Identify which cell holds the provided text, then report its (x, y) central coordinate. 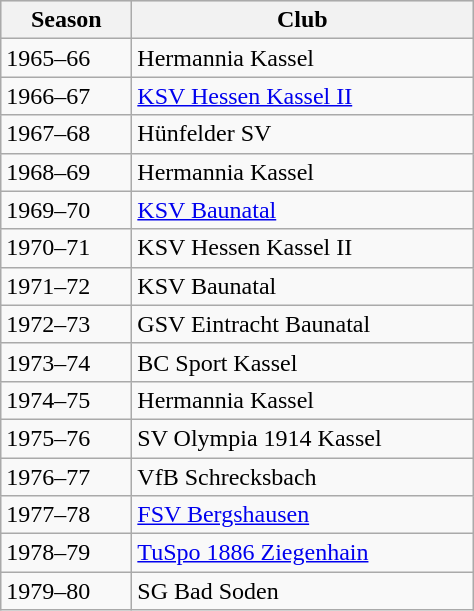
1973–74 (66, 362)
SG Bad Soden (302, 591)
1966–67 (66, 96)
Club (302, 20)
1974–75 (66, 400)
1977–78 (66, 515)
BC Sport Kassel (302, 362)
1965–66 (66, 58)
VfB Schrecksbach (302, 477)
1969–70 (66, 210)
1970–71 (66, 248)
1972–73 (66, 324)
1978–79 (66, 553)
FSV Bergshausen (302, 515)
1968–69 (66, 172)
1967–68 (66, 134)
GSV Eintracht Baunatal (302, 324)
TuSpo 1886 Ziegenhain (302, 553)
1975–76 (66, 438)
1979–80 (66, 591)
Hünfelder SV (302, 134)
SV Olympia 1914 Kassel (302, 438)
Season (66, 20)
1971–72 (66, 286)
1976–77 (66, 477)
